Find where the given text appears and provide that cell's center as (x, y) coordinate. 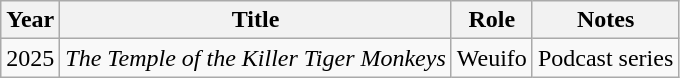
Notes (605, 20)
Year (30, 20)
Podcast series (605, 58)
Role (492, 20)
Weuifo (492, 58)
2025 (30, 58)
Title (256, 20)
The Temple of the Killer Tiger Monkeys (256, 58)
